Find where the given text appears and provide that cell's center as [x, y] coordinate. 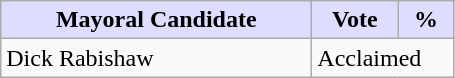
% [426, 20]
Vote [355, 20]
Mayoral Candidate [156, 20]
Acclaimed [383, 58]
Dick Rabishaw [156, 58]
